Return the (x, y) coordinate for the center point of the cell that contains the specified text.  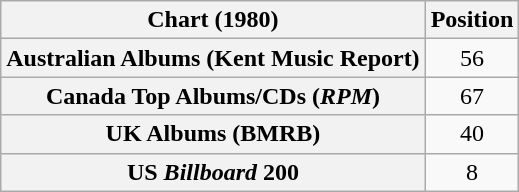
Position (472, 20)
Australian Albums (Kent Music Report) (213, 58)
Chart (1980) (213, 20)
US Billboard 200 (213, 172)
56 (472, 58)
40 (472, 134)
Canada Top Albums/CDs (RPM) (213, 96)
67 (472, 96)
UK Albums (BMRB) (213, 134)
8 (472, 172)
